Determine the (X, Y) coordinate at the center of the cell enclosing the given text.  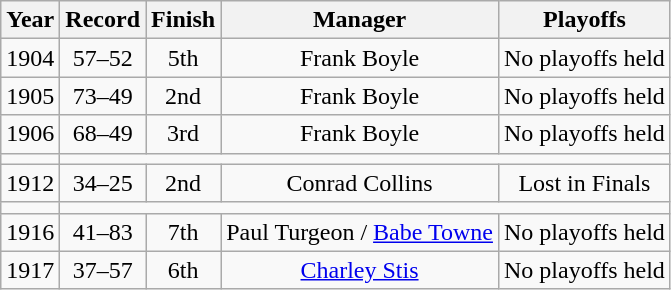
7th (184, 232)
1916 (30, 232)
6th (184, 270)
68–49 (103, 134)
Conrad Collins (360, 183)
41–83 (103, 232)
1906 (30, 134)
1904 (30, 58)
1905 (30, 96)
34–25 (103, 183)
Record (103, 20)
Charley Stis (360, 270)
57–52 (103, 58)
37–57 (103, 270)
1917 (30, 270)
Finish (184, 20)
Playoffs (584, 20)
Lost in Finals (584, 183)
73–49 (103, 96)
Paul Turgeon / Babe Towne (360, 232)
Manager (360, 20)
Year (30, 20)
3rd (184, 134)
5th (184, 58)
1912 (30, 183)
